Scan for the cell matching the given text and deliver its (X, Y) coordinate at center. 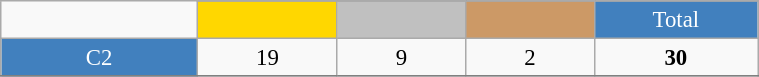
19 (268, 58)
9 (401, 58)
2 (530, 58)
C2 (100, 58)
30 (676, 58)
Total (676, 20)
